From the cell containing the given text, extract its center point as (x, y) coordinate. 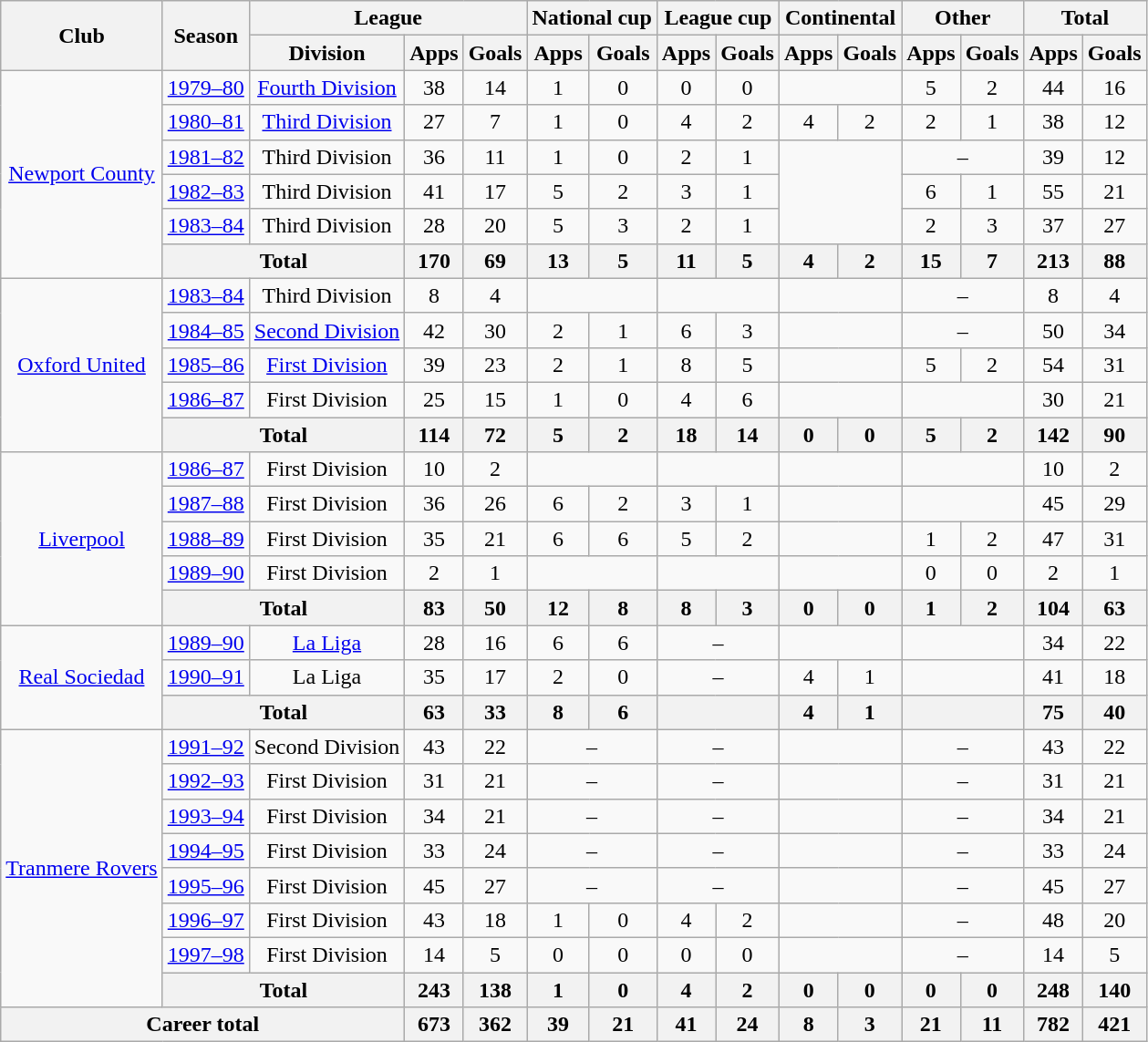
243 (434, 989)
1990–91 (206, 677)
1980–81 (206, 122)
1995–96 (206, 885)
1993–94 (206, 816)
Division (326, 53)
83 (434, 608)
Liverpool (82, 539)
782 (1053, 1025)
Oxford United (82, 365)
1996–97 (206, 920)
72 (495, 435)
170 (434, 261)
104 (1053, 608)
Real Sociedad (82, 677)
362 (495, 1025)
40 (1114, 712)
673 (434, 1025)
Club (82, 36)
1981–82 (206, 157)
League cup (718, 18)
114 (434, 435)
142 (1053, 435)
29 (1114, 504)
48 (1053, 920)
69 (495, 261)
1984–85 (206, 330)
National cup (592, 18)
138 (495, 989)
1982–83 (206, 191)
Other (963, 18)
League (388, 18)
Newport County (82, 174)
421 (1114, 1025)
1991–92 (206, 747)
1985–86 (206, 365)
55 (1053, 191)
44 (1053, 88)
Continental (840, 18)
88 (1114, 261)
Tranmere Rovers (82, 868)
1992–93 (206, 781)
23 (495, 365)
13 (558, 261)
213 (1053, 261)
47 (1053, 539)
Career total (202, 1025)
248 (1053, 989)
42 (434, 330)
75 (1053, 712)
1979–80 (206, 88)
Season (206, 36)
25 (434, 399)
1987–88 (206, 504)
140 (1114, 989)
90 (1114, 435)
1988–89 (206, 539)
1997–98 (206, 954)
54 (1053, 365)
Fourth Division (326, 88)
26 (495, 504)
1994–95 (206, 851)
37 (1053, 226)
